Output the [x, y] coordinate of the center of the cell containing the given text.  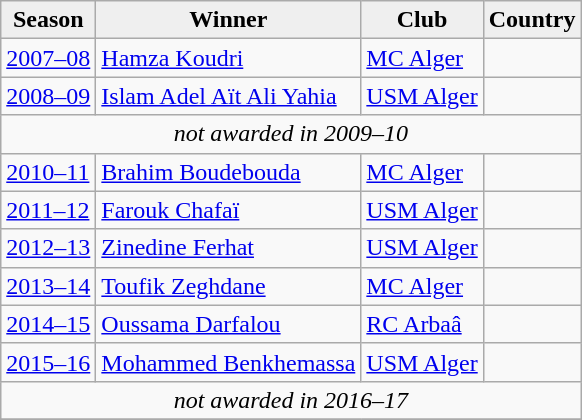
2013–14 [48, 286]
Zinedine Ferhat [228, 248]
2007–08 [48, 58]
Country [532, 20]
2014–15 [48, 324]
not awarded in 2009–10 [291, 134]
2011–12 [48, 210]
Farouk Chafaï [228, 210]
not awarded in 2016–17 [291, 400]
Season [48, 20]
Club [422, 20]
Brahim Boudebouda [228, 172]
Islam Adel Aït Ali Yahia [228, 96]
2015–16 [48, 362]
Oussama Darfalou [228, 324]
Winner [228, 20]
Toufik Zeghdane [228, 286]
2008–09 [48, 96]
2012–13 [48, 248]
2010–11 [48, 172]
Hamza Koudri [228, 58]
Mohammed Benkhemassa [228, 362]
RC Arbaâ [422, 324]
